Extract the (x, y) coordinate from the center of the cell holding the provided text.  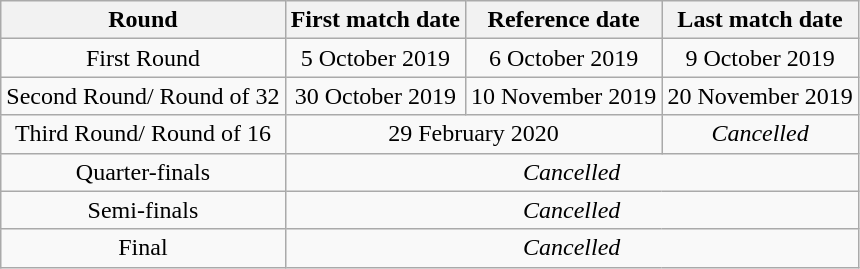
Round (143, 20)
20 November 2019 (760, 96)
5 October 2019 (375, 58)
10 November 2019 (563, 96)
Reference date (563, 20)
First Round (143, 58)
6 October 2019 (563, 58)
Third Round/ Round of 16 (143, 134)
Final (143, 248)
30 October 2019 (375, 96)
Semi-finals (143, 210)
First match date (375, 20)
9 October 2019 (760, 58)
29 February 2020 (474, 134)
Quarter-finals (143, 172)
Second Round/ Round of 32 (143, 96)
Last match date (760, 20)
